Locate the cell with the specified text and output its [X, Y] center coordinate. 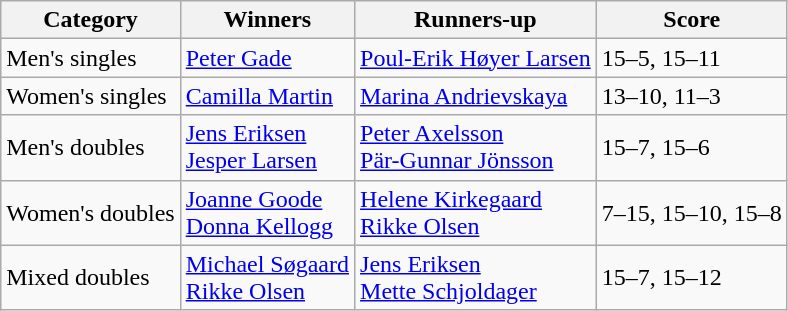
Peter Gade [267, 58]
Men's singles [90, 58]
Camilla Martin [267, 96]
Score [692, 20]
Marina Andrievskaya [476, 96]
Jens Eriksen Mette Schjoldager [476, 278]
13–10, 11–3 [692, 96]
Joanne Goode Donna Kellogg [267, 212]
Mixed doubles [90, 278]
Winners [267, 20]
Michael Søgaard Rikke Olsen [267, 278]
Jens Eriksen Jesper Larsen [267, 148]
15–7, 15–6 [692, 148]
Runners-up [476, 20]
Helene Kirkegaard Rikke Olsen [476, 212]
Poul-Erik Høyer Larsen [476, 58]
Women's doubles [90, 212]
15–5, 15–11 [692, 58]
15–7, 15–12 [692, 278]
7–15, 15–10, 15–8 [692, 212]
Women's singles [90, 96]
Peter Axelsson Pär-Gunnar Jönsson [476, 148]
Men's doubles [90, 148]
Category [90, 20]
